Output the (X, Y) coordinate of the center of the cell containing the given text.  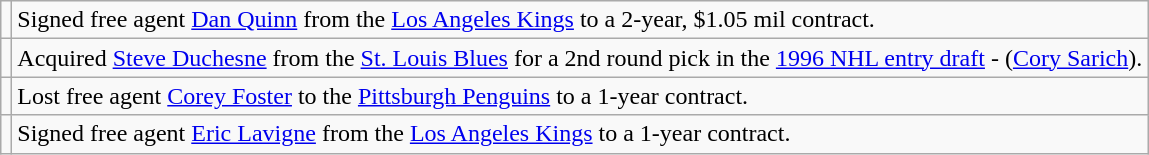
Acquired Steve Duchesne from the St. Louis Blues for a 2nd round pick in the 1996 NHL entry draft - (Cory Sarich). (580, 58)
Lost free agent Corey Foster to the Pittsburgh Penguins to a 1-year contract. (580, 96)
Signed free agent Dan Quinn from the Los Angeles Kings to a 2-year, $1.05 mil contract. (580, 20)
Signed free agent Eric Lavigne from the Los Angeles Kings to a 1-year contract. (580, 134)
